Determine the [X, Y] coordinate at the center of the cell enclosing the given text.  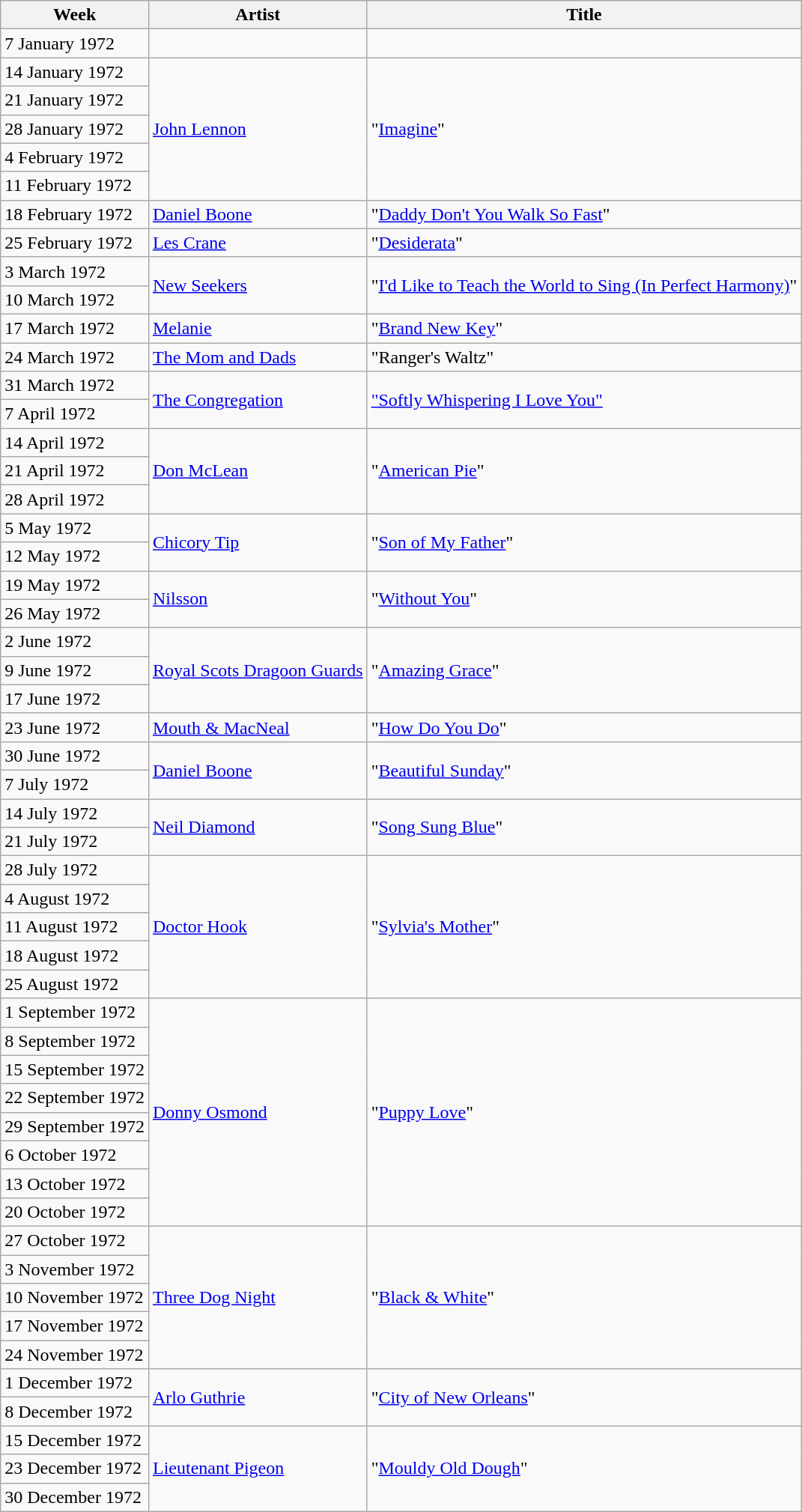
"I'd Like to Teach the World to Sing (In Perfect Harmony)" [584, 285]
22 September 1972 [75, 1098]
28 July 1972 [75, 870]
7 July 1972 [75, 784]
24 March 1972 [75, 357]
"American Pie" [584, 471]
"Son of My Father" [584, 542]
"Mouldy Old Dough" [584, 1469]
Three Dog Night [258, 1297]
15 September 1972 [75, 1069]
The Mom and Dads [258, 357]
21 July 1972 [75, 842]
21 January 1972 [75, 100]
4 February 1972 [75, 157]
7 April 1972 [75, 414]
Week [75, 15]
14 January 1972 [75, 72]
17 June 1972 [75, 699]
19 May 1972 [75, 585]
"Desiderata" [584, 243]
15 December 1972 [75, 1440]
"City of New Orleans" [584, 1397]
13 October 1972 [75, 1183]
8 September 1972 [75, 1041]
14 July 1972 [75, 813]
Mouth & MacNeal [258, 727]
3 March 1972 [75, 271]
31 March 1972 [75, 386]
Lieutenant Pigeon [258, 1469]
3 November 1972 [75, 1269]
11 February 1972 [75, 186]
"How Do You Do" [584, 727]
7 January 1972 [75, 43]
17 November 1972 [75, 1326]
"Without You" [584, 599]
Chicory Tip [258, 542]
30 December 1972 [75, 1497]
"Brand New Key" [584, 328]
6 October 1972 [75, 1155]
Melanie [258, 328]
"Softly Whispering I Love You" [584, 400]
18 August 1972 [75, 956]
11 August 1972 [75, 927]
Doctor Hook [258, 927]
Les Crane [258, 243]
Royal Scots Dragoon Guards [258, 670]
25 August 1972 [75, 984]
"Daddy Don't You Walk So Fast" [584, 214]
New Seekers [258, 285]
18 February 1972 [75, 214]
10 November 1972 [75, 1298]
24 November 1972 [75, 1355]
1 September 1972 [75, 1012]
The Congregation [258, 400]
Donny Osmond [258, 1112]
4 August 1972 [75, 899]
10 March 1972 [75, 300]
23 December 1972 [75, 1469]
5 May 1972 [75, 528]
25 February 1972 [75, 243]
21 April 1972 [75, 471]
28 April 1972 [75, 500]
"Song Sung Blue" [584, 827]
20 October 1972 [75, 1212]
Don McLean [258, 471]
Artist [258, 15]
Title [584, 15]
17 March 1972 [75, 328]
8 December 1972 [75, 1412]
"Sylvia's Mother" [584, 927]
12 May 1972 [75, 556]
2 June 1972 [75, 642]
John Lennon [258, 129]
"Black & White" [584, 1297]
28 January 1972 [75, 129]
"Beautiful Sunday" [584, 770]
26 May 1972 [75, 613]
14 April 1972 [75, 443]
23 June 1972 [75, 727]
"Ranger's Waltz" [584, 357]
29 September 1972 [75, 1126]
9 June 1972 [75, 670]
1 December 1972 [75, 1383]
Nilsson [258, 599]
"Amazing Grace" [584, 670]
30 June 1972 [75, 756]
"Puppy Love" [584, 1112]
Arlo Guthrie [258, 1397]
27 October 1972 [75, 1240]
Neil Diamond [258, 827]
"Imagine" [584, 129]
